Return the [X, Y] coordinate for the center point of the cell that contains the specified text.  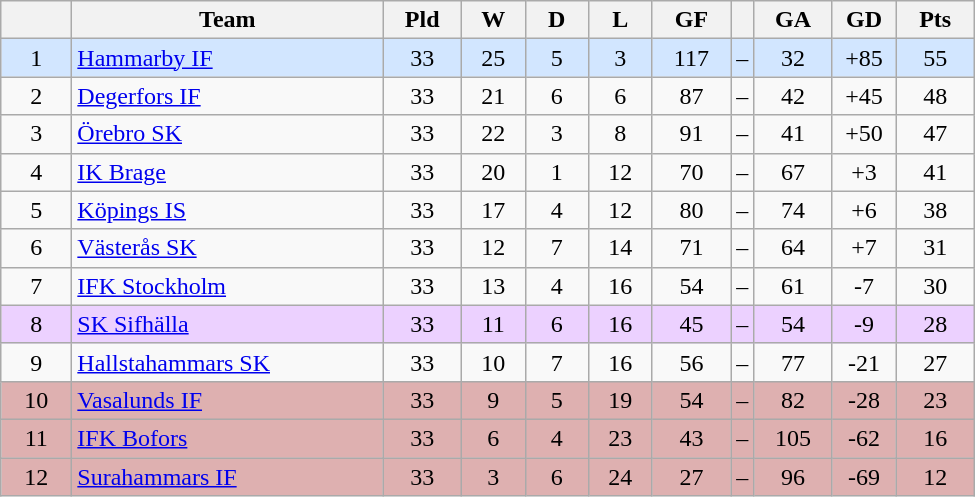
+85 [864, 58]
19 [621, 400]
117 [692, 58]
-28 [864, 400]
105 [794, 438]
GD [864, 20]
47 [936, 134]
96 [794, 477]
28 [936, 324]
45 [692, 324]
67 [794, 172]
43 [692, 438]
82 [794, 400]
55 [936, 58]
-7 [864, 286]
Team [228, 20]
56 [692, 362]
GA [794, 20]
74 [794, 210]
Västerås SK [228, 248]
77 [794, 362]
IFK Stockholm [228, 286]
+6 [864, 210]
38 [936, 210]
Degerfors IF [228, 96]
Köpings IS [228, 210]
+45 [864, 96]
48 [936, 96]
Hammarby IF [228, 58]
20 [493, 172]
14 [621, 248]
71 [692, 248]
-21 [864, 362]
IK Brage [228, 172]
Surahammars IF [228, 477]
IFK Bofors [228, 438]
24 [621, 477]
Hallstahammars SK [228, 362]
80 [692, 210]
D [557, 20]
17 [493, 210]
L [621, 20]
2 [36, 96]
30 [936, 286]
+3 [864, 172]
Örebro SK [228, 134]
-62 [864, 438]
-69 [864, 477]
42 [794, 96]
22 [493, 134]
Pld [422, 20]
25 [493, 58]
Pts [936, 20]
70 [692, 172]
21 [493, 96]
W [493, 20]
SK Sifhälla [228, 324]
32 [794, 58]
Vasalunds IF [228, 400]
-9 [864, 324]
+50 [864, 134]
61 [794, 286]
31 [936, 248]
87 [692, 96]
64 [794, 248]
13 [493, 286]
91 [692, 134]
GF [692, 20]
+7 [864, 248]
